Extract the (x, y) coordinate from the center of the cell holding the provided text.  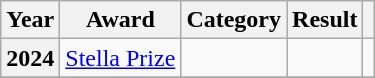
2024 (30, 58)
Year (30, 20)
Category (234, 20)
Result (325, 20)
Stella Prize (120, 58)
Award (120, 20)
